From the cell containing the given text, extract its center point as (x, y) coordinate. 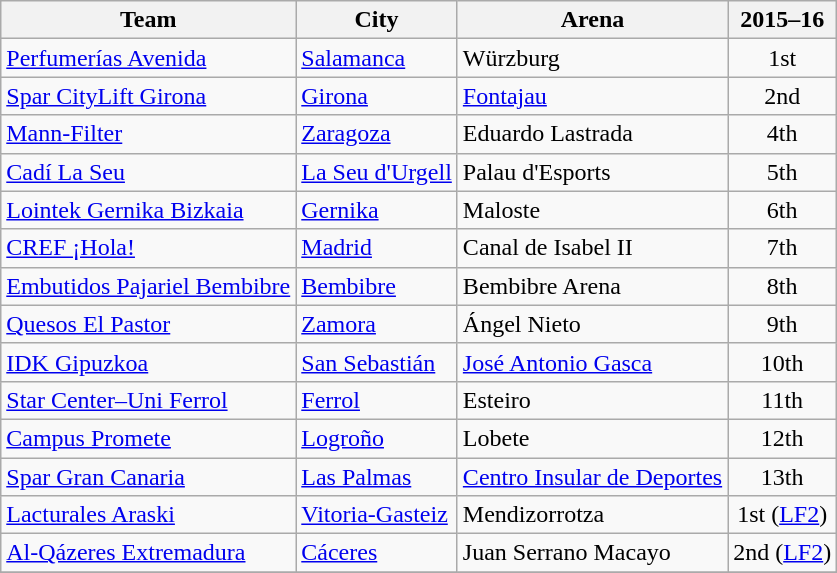
Embutidos Pajariel Bembibre (148, 286)
Salamanca (377, 58)
José Antonio Gasca (592, 362)
La Seu d'Urgell (377, 172)
Ferrol (377, 400)
9th (782, 324)
Vitoria-Gasteiz (377, 515)
Würzburg (592, 58)
Arena (592, 20)
Fontajau (592, 96)
Perfumerías Avenida (148, 58)
Canal de Isabel II (592, 248)
Maloste (592, 210)
Zaragoza (377, 134)
Spar Gran Canaria (148, 477)
8th (782, 286)
Las Palmas (377, 477)
5th (782, 172)
Girona (377, 96)
Juan Serrano Macayo (592, 553)
1st (782, 58)
2nd (782, 96)
Quesos El Pastor (148, 324)
San Sebastián (377, 362)
Campus Promete (148, 438)
Mann-Filter (148, 134)
Cáceres (377, 553)
Mendizorrotza (592, 515)
2015–16 (782, 20)
CREF ¡Hola! (148, 248)
6th (782, 210)
13th (782, 477)
Madrid (377, 248)
1st (LF2) (782, 515)
IDK Gipuzkoa (148, 362)
Logroño (377, 438)
Centro Insular de Deportes (592, 477)
Eduardo Lastrada (592, 134)
Team (148, 20)
Bembibre (377, 286)
10th (782, 362)
Lacturales Araski (148, 515)
Spar CityLift Girona (148, 96)
Gernika (377, 210)
Cadí La Seu (148, 172)
Lointek Gernika Bizkaia (148, 210)
12th (782, 438)
Lobete (592, 438)
Zamora (377, 324)
Bembibre Arena (592, 286)
7th (782, 248)
Al-Qázeres Extremadura (148, 553)
11th (782, 400)
Esteiro (592, 400)
2nd (LF2) (782, 553)
Star Center–Uni Ferrol (148, 400)
Ángel Nieto (592, 324)
City (377, 20)
4th (782, 134)
Palau d'Esports (592, 172)
